Pinpoint the cell where the given text exists, returning its (X, Y) midpoint coordinate. 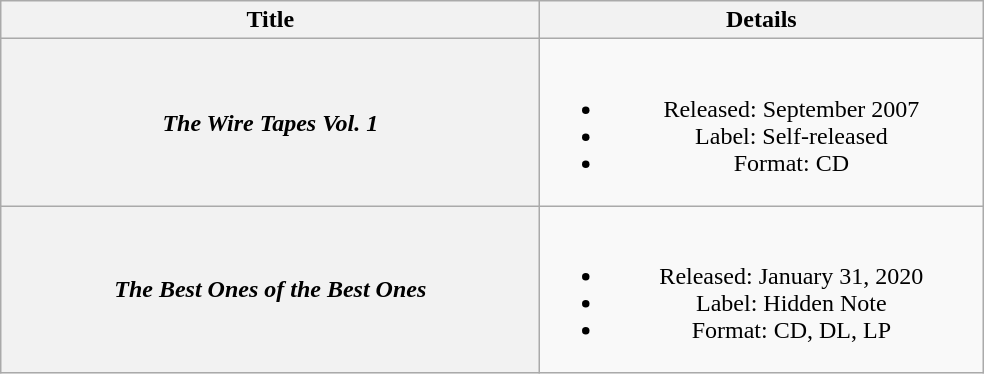
Released: January 31, 2020Label: Hidden NoteFormat: CD, DL, LP (762, 290)
Released: September 2007Label: Self-releasedFormat: CD (762, 122)
Title (270, 20)
The Wire Tapes Vol. 1 (270, 122)
The Best Ones of the Best Ones (270, 290)
Details (762, 20)
